From the cell containing the given text, extract its center point as [x, y] coordinate. 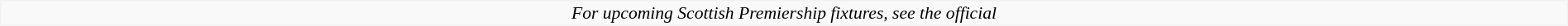
For upcoming Scottish Premiership fixtures, see the official [784, 13]
